Return [X, Y] of the center of cell containing provided text 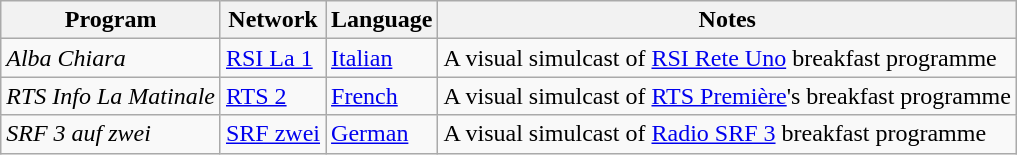
Network [272, 20]
German [382, 134]
A visual simulcast of Radio SRF 3 breakfast programme [728, 134]
RSI La 1 [272, 58]
Alba Chiara [111, 58]
SRF zwei [272, 134]
Notes [728, 20]
RTS 2 [272, 96]
Language [382, 20]
RTS Info La Matinale [111, 96]
Program [111, 20]
Italian [382, 58]
French [382, 96]
A visual simulcast of RSI Rete Uno breakfast programme [728, 58]
A visual simulcast of RTS Première's breakfast programme [728, 96]
SRF 3 auf zwei [111, 134]
